Find where the given text appears and provide that cell's center as (X, Y) coordinate. 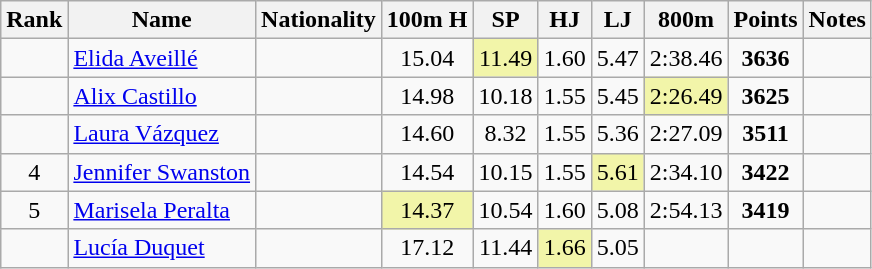
Laura Vázquez (162, 134)
10.54 (506, 210)
Lucía Duquet (162, 248)
2:27.09 (686, 134)
14.60 (427, 134)
11.44 (506, 248)
14.54 (427, 172)
5.61 (618, 172)
Alix Castillo (162, 96)
2:26.49 (686, 96)
2:54.13 (686, 210)
3625 (766, 96)
3511 (766, 134)
8.32 (506, 134)
14.37 (427, 210)
11.49 (506, 58)
Jennifer Swanston (162, 172)
3422 (766, 172)
2:38.46 (686, 58)
3636 (766, 58)
14.98 (427, 96)
Rank (34, 20)
Name (162, 20)
5.47 (618, 58)
10.15 (506, 172)
10.18 (506, 96)
Marisela Peralta (162, 210)
Nationality (319, 20)
SP (506, 20)
Points (766, 20)
100m H (427, 20)
5.45 (618, 96)
4 (34, 172)
1.66 (564, 248)
5 (34, 210)
HJ (564, 20)
15.04 (427, 58)
5.05 (618, 248)
Elida Aveillé (162, 58)
17.12 (427, 248)
5.36 (618, 134)
2:34.10 (686, 172)
800m (686, 20)
3419 (766, 210)
5.08 (618, 210)
LJ (618, 20)
Notes (837, 20)
